Determine the (X, Y) coordinate at the center of the cell enclosing the given text.  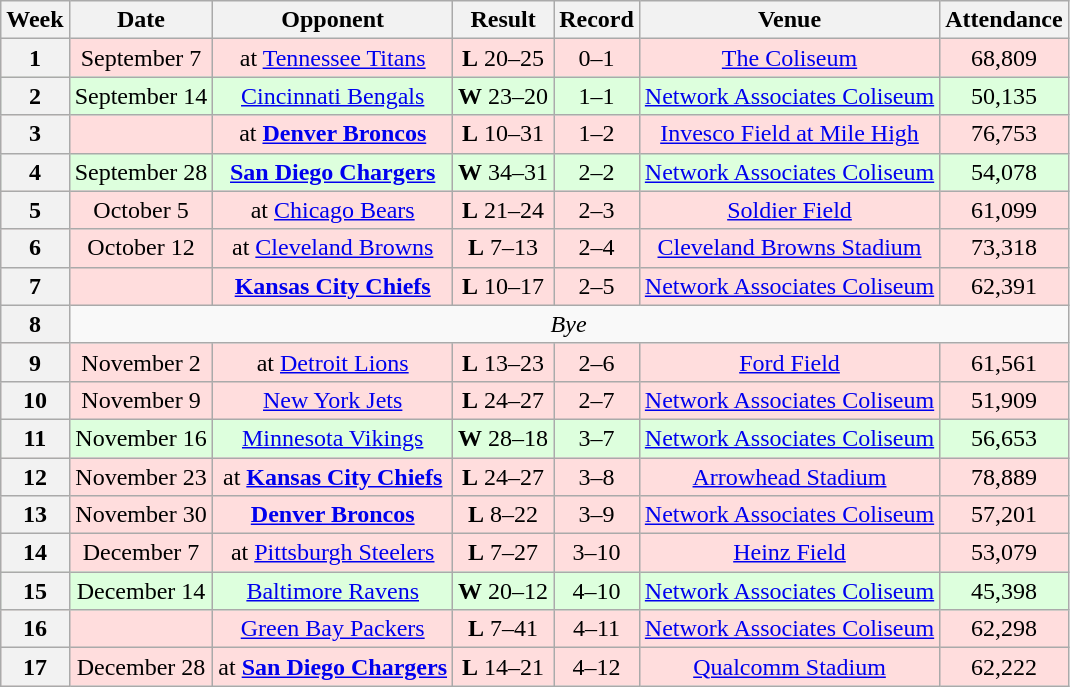
5 (35, 210)
L 7–27 (504, 553)
0–1 (597, 58)
at San Diego Chargers (333, 667)
68,809 (1004, 58)
1 (35, 58)
W 23–20 (504, 96)
December 28 (141, 667)
November 30 (141, 515)
at Denver Broncos (333, 134)
November 23 (141, 477)
September 7 (141, 58)
W 28–18 (504, 438)
Qualcomm Stadium (789, 667)
at Tennessee Titans (333, 58)
November 16 (141, 438)
Kansas City Chiefs (333, 286)
3 (35, 134)
73,318 (1004, 248)
62,391 (1004, 286)
3–8 (597, 477)
15 (35, 591)
L 10–31 (504, 134)
L 21–24 (504, 210)
W 20–12 (504, 591)
2–5 (597, 286)
1–1 (597, 96)
17 (35, 667)
December 14 (141, 591)
Cleveland Browns Stadium (789, 248)
Soldier Field (789, 210)
L 13–23 (504, 362)
45,398 (1004, 591)
3–10 (597, 553)
L 7–41 (504, 629)
December 7 (141, 553)
at Kansas City Chiefs (333, 477)
September 14 (141, 96)
76,753 (1004, 134)
6 (35, 248)
November 9 (141, 400)
September 28 (141, 172)
62,222 (1004, 667)
W 34–31 (504, 172)
at Chicago Bears (333, 210)
3–9 (597, 515)
Result (504, 20)
62,298 (1004, 629)
at Cleveland Browns (333, 248)
14 (35, 553)
Heinz Field (789, 553)
10 (35, 400)
2 (35, 96)
3–7 (597, 438)
51,909 (1004, 400)
61,099 (1004, 210)
8 (35, 324)
Minnesota Vikings (333, 438)
12 (35, 477)
L 14–21 (504, 667)
2–6 (597, 362)
50,135 (1004, 96)
L 7–13 (504, 248)
2–7 (597, 400)
61,561 (1004, 362)
7 (35, 286)
Opponent (333, 20)
54,078 (1004, 172)
Cincinnati Bengals (333, 96)
Denver Broncos (333, 515)
Green Bay Packers (333, 629)
Invesco Field at Mile High (789, 134)
4–12 (597, 667)
4–10 (597, 591)
1–2 (597, 134)
L 20–25 (504, 58)
at Detroit Lions (333, 362)
78,889 (1004, 477)
2–2 (597, 172)
2–3 (597, 210)
53,079 (1004, 553)
November 2 (141, 362)
Record (597, 20)
56,653 (1004, 438)
9 (35, 362)
4–11 (597, 629)
at Pittsburgh Steelers (333, 553)
October 5 (141, 210)
Date (141, 20)
Ford Field (789, 362)
13 (35, 515)
57,201 (1004, 515)
Bye (568, 324)
16 (35, 629)
October 12 (141, 248)
4 (35, 172)
San Diego Chargers (333, 172)
New York Jets (333, 400)
11 (35, 438)
The Coliseum (789, 58)
Attendance (1004, 20)
Baltimore Ravens (333, 591)
2–4 (597, 248)
L 8–22 (504, 515)
Venue (789, 20)
Week (35, 20)
Arrowhead Stadium (789, 477)
L 10–17 (504, 286)
